Search for the cell housing the specified text and yield its (x, y) center coordinate. 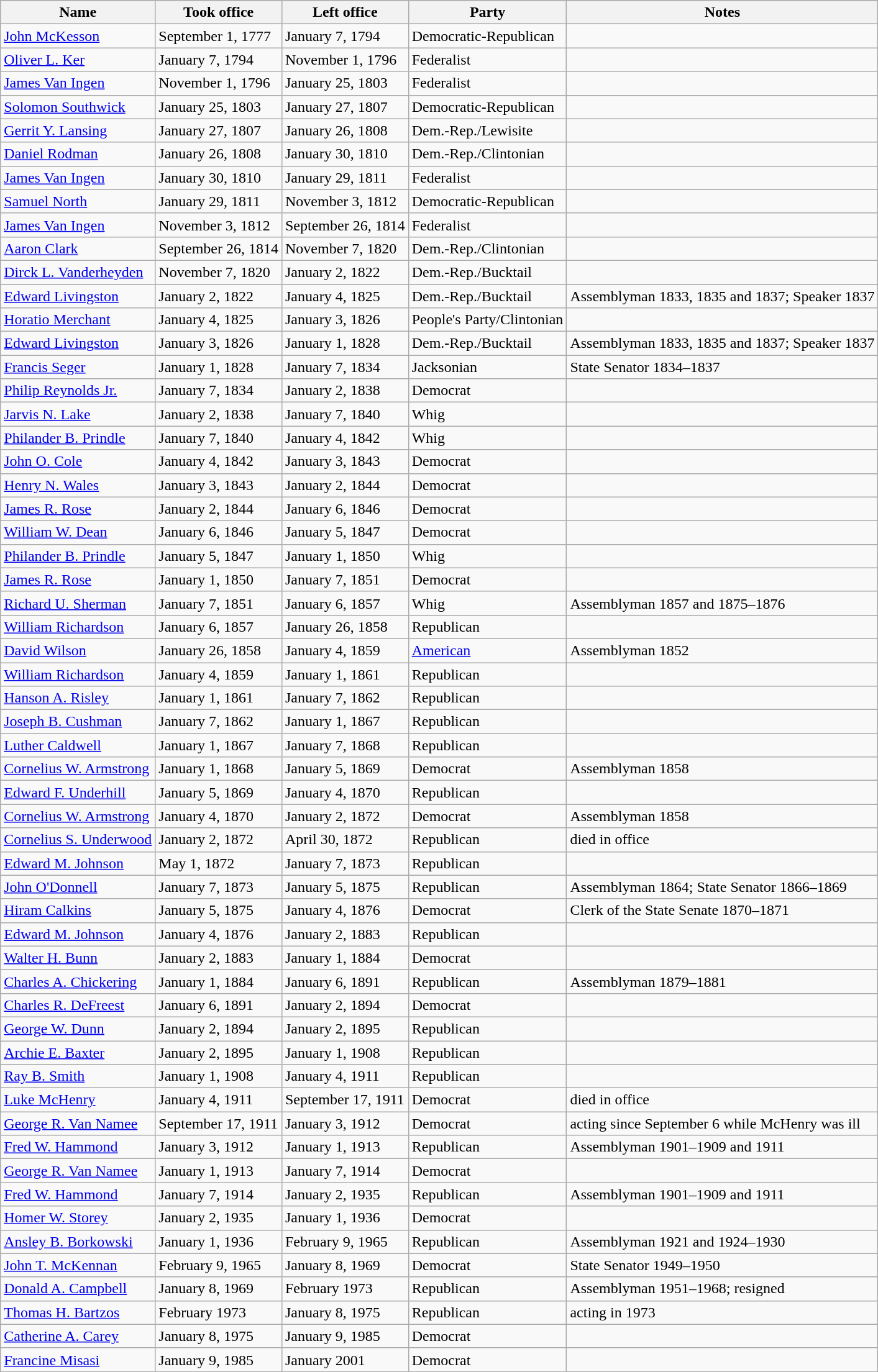
Edward F. Underhill (78, 793)
Assemblyman 1879–1881 (722, 981)
Francis Seger (78, 367)
Left office (345, 12)
Notes (722, 12)
acting in 1973 (722, 1312)
State Senator 1834–1837 (722, 367)
Francine Misasi (78, 1360)
Aaron Clark (78, 248)
Donald A. Campbell (78, 1289)
Horatio Merchant (78, 320)
Luther Caldwell (78, 745)
Took office (219, 12)
Gerrit Y. Lansing (78, 130)
Henry N. Wales (78, 485)
September 1, 1777 (219, 36)
Assemblyman 1857 and 1875–1876 (722, 603)
Hanson A. Risley (78, 698)
Richard U. Sherman (78, 603)
Charles R. DeFreest (78, 1005)
acting since September 6 while McHenry was ill (722, 1124)
Party (487, 12)
Dirck L. Vanderheyden (78, 272)
John T. McKennan (78, 1265)
John McKesson (78, 36)
Cornelius S. Underwood (78, 840)
Jacksonian (487, 367)
January 7, 1868 (345, 745)
May 1, 1872 (219, 863)
Samuel North (78, 201)
Oliver L. Ker (78, 60)
Ansley B. Borkowski (78, 1242)
Daniel Rodman (78, 154)
Clerk of the State Senate 1870–1871 (722, 911)
Joseph B. Cushman (78, 722)
January 2001 (345, 1360)
David Wilson (78, 650)
April 30, 1872 (345, 840)
John O'Donnell (78, 887)
Assemblyman 1864; State Senator 1866–1869 (722, 887)
Assemblyman 1951–1968; resigned (722, 1289)
Charles A. Chickering (78, 981)
John O. Cole (78, 461)
Assemblyman 1852 (722, 650)
Homer W. Storey (78, 1218)
January 1, 1868 (219, 769)
Dem.-Rep./Lewisite (487, 130)
American (487, 650)
Assemblyman 1921 and 1924–1930 (722, 1242)
Solomon Southwick (78, 107)
Name (78, 12)
Ray B. Smith (78, 1076)
Thomas H. Bartzos (78, 1312)
Philip Reynolds Jr. (78, 391)
State Senator 1949–1950 (722, 1265)
People's Party/Clintonian (487, 320)
Jarvis N. Lake (78, 414)
Luke McHenry (78, 1100)
George W. Dunn (78, 1029)
Catherine A. Carey (78, 1336)
William W. Dean (78, 532)
Archie E. Baxter (78, 1053)
Walter H. Bunn (78, 958)
Hiram Calkins (78, 911)
